Determine the [x, y] coordinate at the center of the cell enclosing the given text.  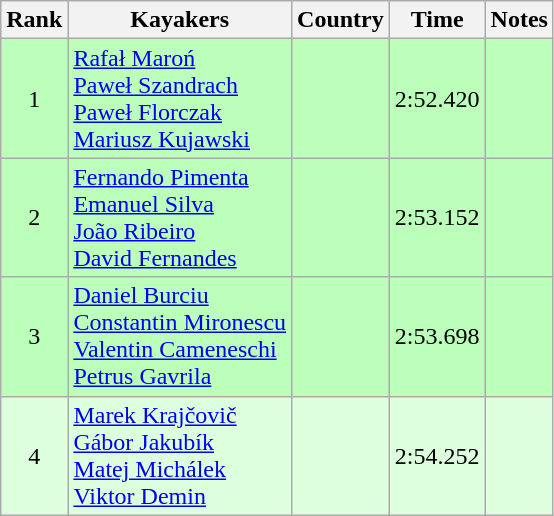
Kayakers [180, 20]
Fernando PimentaEmanuel SilvaJoão RibeiroDavid Fernandes [180, 218]
2:53.152 [437, 218]
4 [34, 456]
2:52.420 [437, 98]
2:53.698 [437, 336]
Daniel BurciuConstantin MironescuValentin CameneschiPetrus Gavrila [180, 336]
1 [34, 98]
Rank [34, 20]
Rafał MarońPaweł SzandrachPaweł FlorczakMariusz Kujawski [180, 98]
Time [437, 20]
Marek KrajčovičGábor JakubíkMatej MichálekViktor Demin [180, 456]
Notes [519, 20]
2:54.252 [437, 456]
Country [341, 20]
3 [34, 336]
2 [34, 218]
